Find where the given text appears and provide that cell's center as [X, Y] coordinate. 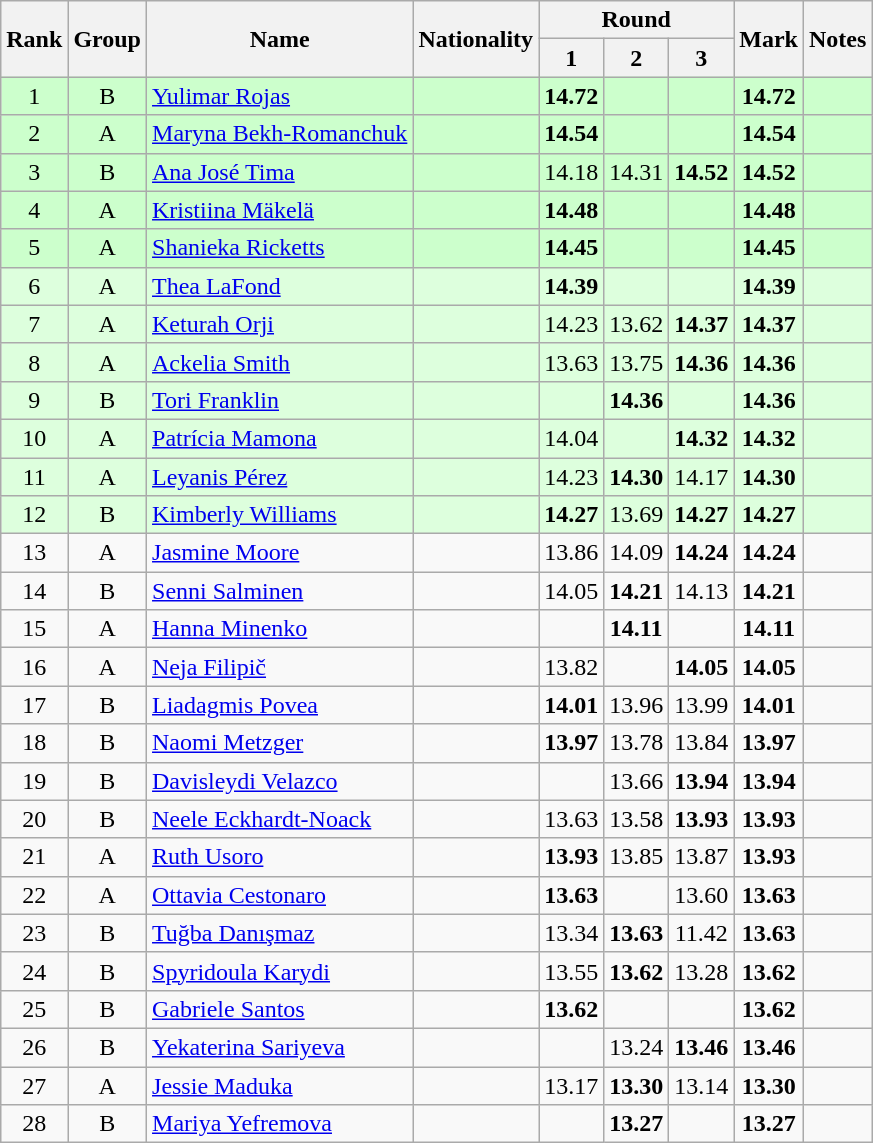
Jasmine Moore [280, 553]
23 [34, 933]
13 [34, 553]
13.82 [572, 667]
Jessie Maduka [280, 1085]
Spyridoula Karydi [280, 971]
24 [34, 971]
19 [34, 781]
Keturah Orji [280, 324]
Neja Filipič [280, 667]
13.85 [636, 857]
13.75 [636, 362]
Notes [838, 39]
9 [34, 400]
Rank [34, 39]
13.58 [636, 819]
14.18 [572, 172]
14.04 [572, 438]
Name [280, 39]
13.84 [702, 743]
13.34 [572, 933]
Naomi Metzger [280, 743]
Yulimar Rojas [280, 96]
Mark [769, 39]
Leyanis Pérez [280, 477]
Shanieka Ricketts [280, 248]
22 [34, 895]
27 [34, 1085]
14 [34, 591]
13.14 [702, 1085]
Ottavia Cestonaro [280, 895]
14.31 [636, 172]
Mariya Yefremova [280, 1124]
20 [34, 819]
11 [34, 477]
13.96 [636, 705]
28 [34, 1124]
Patrícia Mamona [280, 438]
13.87 [702, 857]
13.60 [702, 895]
Nationality [476, 39]
13.24 [636, 1047]
13.69 [636, 515]
Tuğba Danışmaz [280, 933]
6 [34, 286]
Thea LaFond [280, 286]
14.09 [636, 553]
Tori Franklin [280, 400]
Round [636, 20]
Ackelia Smith [280, 362]
Liadagmis Povea [280, 705]
Maryna Bekh-Romanchuk [280, 134]
13.17 [572, 1085]
13.86 [572, 553]
Group [108, 39]
16 [34, 667]
13.99 [702, 705]
Senni Salminen [280, 591]
Neele Eckhardt-Noack [280, 819]
5 [34, 248]
18 [34, 743]
Kimberly Williams [280, 515]
4 [34, 210]
10 [34, 438]
Hanna Minenko [280, 629]
26 [34, 1047]
7 [34, 324]
Yekaterina Sariyeva [280, 1047]
14.13 [702, 591]
8 [34, 362]
13.78 [636, 743]
Davisleydi Velazco [280, 781]
21 [34, 857]
Gabriele Santos [280, 1009]
Ana José Tima [280, 172]
13.66 [636, 781]
12 [34, 515]
11.42 [702, 933]
Ruth Usoro [280, 857]
13.28 [702, 971]
25 [34, 1009]
14.17 [702, 477]
13.55 [572, 971]
15 [34, 629]
Kristiina Mäkelä [280, 210]
17 [34, 705]
